Return the [X, Y] coordinate for the center point of the cell that contains the specified text.  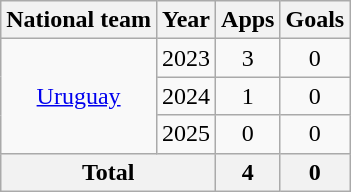
3 [248, 58]
Year [186, 20]
Total [108, 172]
Apps [248, 20]
National team [79, 20]
4 [248, 172]
2024 [186, 96]
1 [248, 96]
2025 [186, 134]
Goals [315, 20]
2023 [186, 58]
Uruguay [79, 96]
